Return the [X, Y] coordinate for the center point of the cell that contains the specified text.  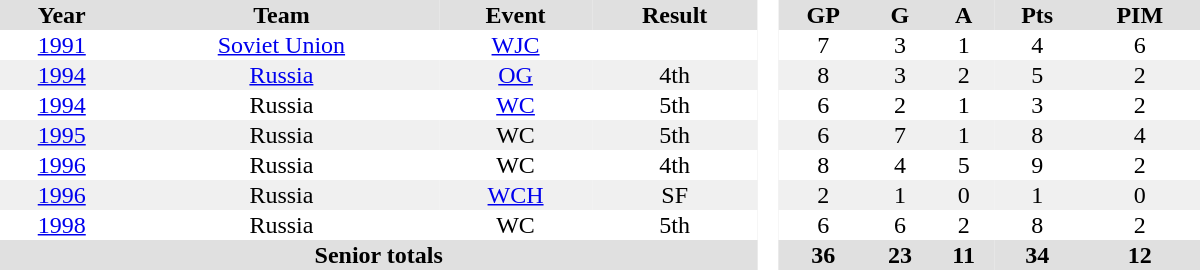
SF [675, 195]
G [900, 15]
11 [964, 255]
WJC [516, 45]
Event [516, 15]
PIM [1140, 15]
Year [62, 15]
9 [1038, 165]
1998 [62, 225]
Senior totals [378, 255]
Pts [1038, 15]
1991 [62, 45]
36 [823, 255]
OG [516, 75]
Team [282, 15]
12 [1140, 255]
23 [900, 255]
WCH [516, 195]
34 [1038, 255]
A [964, 15]
Result [675, 15]
GP [823, 15]
Soviet Union [282, 45]
1995 [62, 135]
